Return the [X, Y] coordinate for the center point of the cell that contains the specified text.  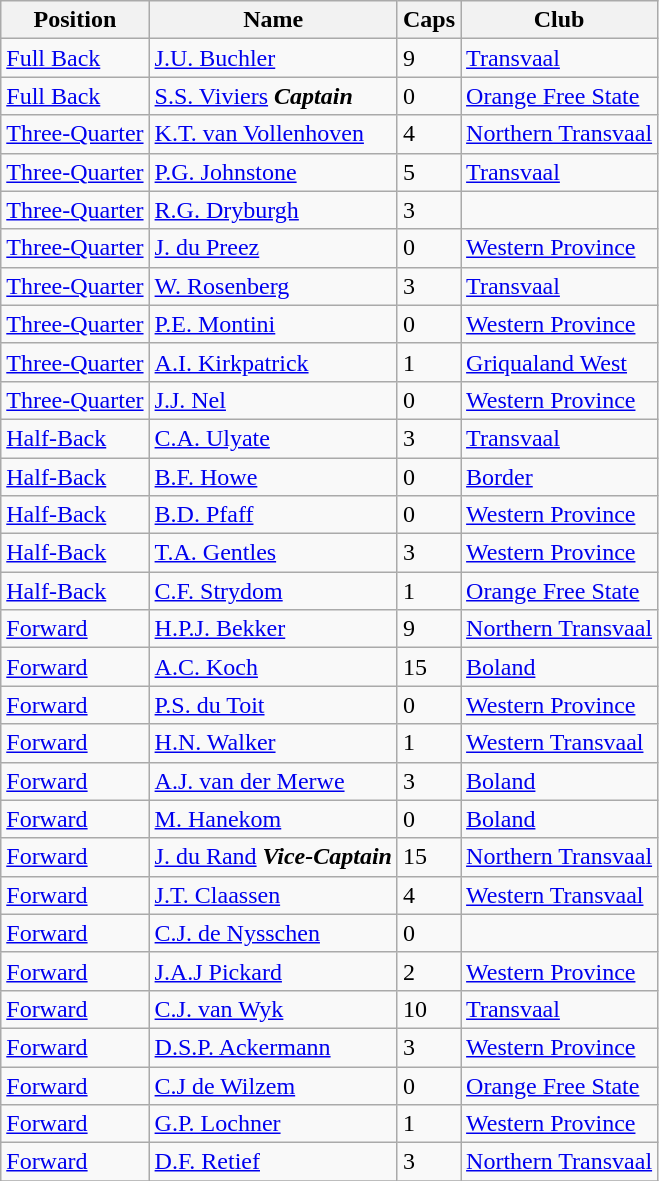
B.D. Pfaff [273, 515]
G.P. Lochner [273, 1124]
C.J de Wilzem [273, 1085]
P.S. du Toit [273, 705]
R.G. Dryburgh [273, 210]
C.J. van Wyk [273, 1009]
J. du Rand Vice-Captain [273, 857]
J.U. Buchler [273, 58]
2 [428, 971]
P.E. Montini [273, 324]
J.J. Nel [273, 400]
A.I. Kirkpatrick [273, 362]
Position [75, 20]
5 [428, 172]
Name [273, 20]
D.F. Retief [273, 1162]
10 [428, 1009]
Club [560, 20]
J.A.J Pickard [273, 971]
Caps [428, 20]
S.S. Viviers Captain [273, 96]
J. du Preez [273, 248]
B.F. Howe [273, 477]
K.T. van Vollenhoven [273, 134]
A.C. Koch [273, 667]
J.T. Claassen [273, 895]
W. Rosenberg [273, 286]
H.N. Walker [273, 743]
Border [560, 477]
C.F. Strydom [273, 591]
H.P.J. Bekker [273, 629]
Griqualand West [560, 362]
M. Hanekom [273, 819]
C.J. de Nysschen [273, 933]
P.G. Johnstone [273, 172]
D.S.P. Ackermann [273, 1047]
T.A. Gentles [273, 553]
A.J. van der Merwe [273, 781]
C.A. Ulyate [273, 438]
